Provide the [x, y] coordinate of the cell's center where the given text is located.  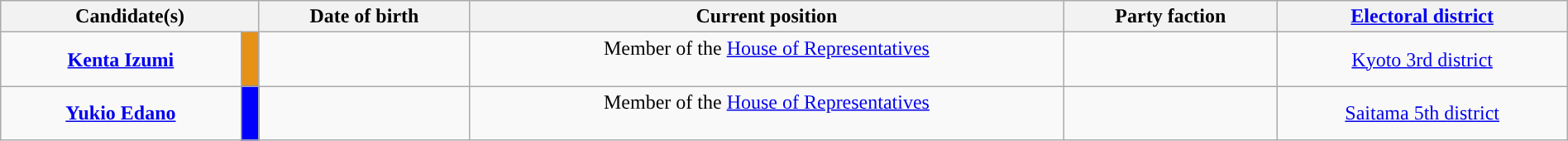
Candidate(s) [131, 17]
Yukio Edano [121, 113]
Kyoto 3rd district [1422, 60]
Electoral district [1422, 17]
Current position [766, 17]
Saitama 5th district [1422, 113]
Party faction [1171, 17]
Kenta Izumi [121, 60]
Date of birth [364, 17]
